Provide the (x, y) coordinate of the cell's center where the given text is located.  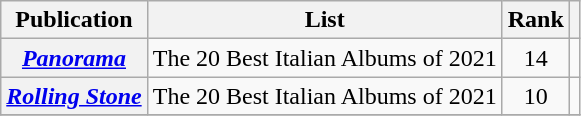
Rolling Stone (74, 96)
Panorama (74, 58)
Rank (536, 20)
14 (536, 58)
Publication (74, 20)
List (324, 20)
10 (536, 96)
